Extract the [X, Y] coordinate from the center of the cell holding the provided text.  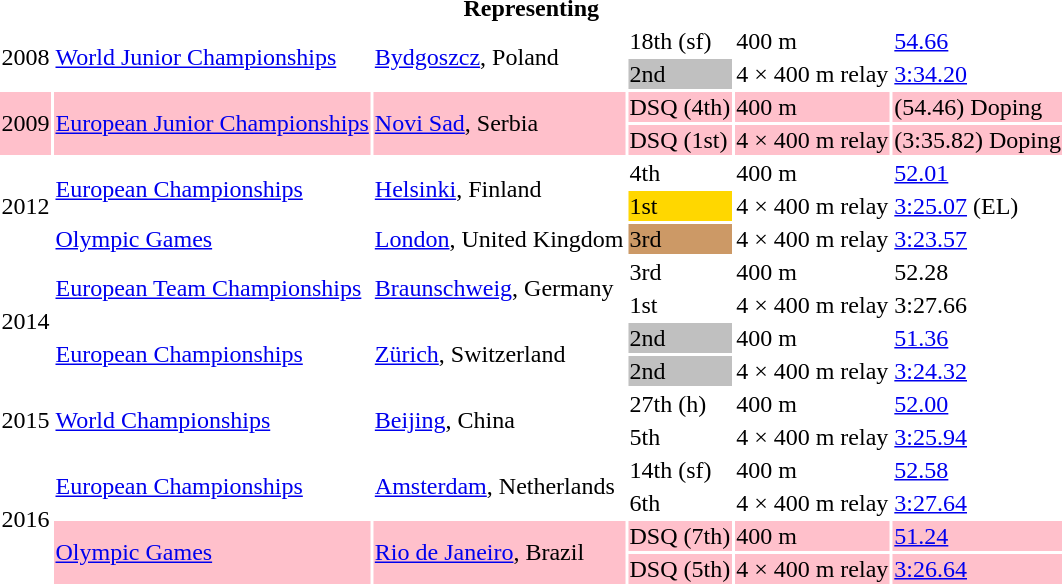
Zürich, Switzerland [499, 354]
DSQ (5th) [680, 569]
DSQ (1st) [680, 140]
DSQ (4th) [680, 107]
2008 [26, 58]
2014 [26, 322]
London, United Kingdom [499, 239]
Beijing, China [499, 420]
14th (sf) [680, 470]
27th (h) [680, 404]
4th [680, 173]
5th [680, 437]
2009 [26, 124]
Rio de Janeiro, Brazil [499, 552]
DSQ (7th) [680, 536]
European Junior Championships [212, 124]
Bydgoszcz, Poland [499, 58]
2012 [26, 206]
Amsterdam, Netherlands [499, 486]
World Junior Championships [212, 58]
Helsinki, Finland [499, 190]
European Team Championships [212, 288]
2015 [26, 420]
2016 [26, 520]
6th [680, 503]
World Championships [212, 420]
Novi Sad, Serbia [499, 124]
18th (sf) [680, 41]
Braunschweig, Germany [499, 288]
